Search for the cell housing the specified text and yield its (X, Y) center coordinate. 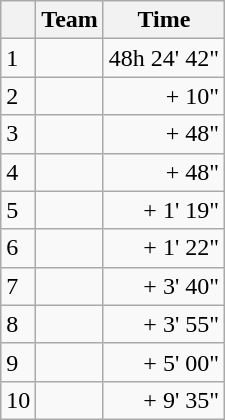
48h 24' 42" (164, 58)
2 (18, 96)
7 (18, 286)
+ 1' 22" (164, 248)
+ 1' 19" (164, 210)
Time (164, 20)
1 (18, 58)
+ 3' 40" (164, 286)
+ 10" (164, 96)
10 (18, 400)
8 (18, 324)
+ 5' 00" (164, 362)
5 (18, 210)
+ 9' 35" (164, 400)
+ 3' 55" (164, 324)
3 (18, 134)
4 (18, 172)
Team (70, 20)
6 (18, 248)
9 (18, 362)
